Provide the (X, Y) coordinate of the cell's center where the given text is located.  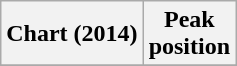
Chart (2014) (72, 34)
Peakposition (189, 34)
